Scan for the cell matching the given text and deliver its [X, Y] coordinate at center. 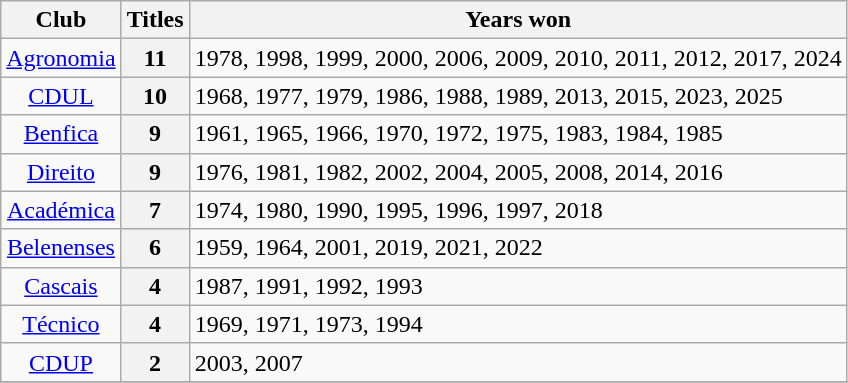
1976, 1981, 1982, 2002, 2004, 2005, 2008, 2014, 2016 [518, 172]
Académica [61, 210]
1987, 1991, 1992, 1993 [518, 286]
CDUP [61, 362]
1961, 1965, 1966, 1970, 1972, 1975, 1983, 1984, 1985 [518, 134]
CDUL [61, 96]
Club [61, 20]
6 [155, 248]
Agronomia [61, 58]
Benfica [61, 134]
Titles [155, 20]
1968, 1977, 1979, 1986, 1988, 1989, 2013, 2015, 2023, 2025 [518, 96]
1959, 1964, 2001, 2019, 2021, 2022 [518, 248]
2003, 2007 [518, 362]
7 [155, 210]
Direito [61, 172]
1978, 1998, 1999, 2000, 2006, 2009, 2010, 2011, 2012, 2017, 2024 [518, 58]
Belenenses [61, 248]
10 [155, 96]
Técnico [61, 324]
1969, 1971, 1973, 1994 [518, 324]
1974, 1980, 1990, 1995, 1996, 1997, 2018 [518, 210]
Years won [518, 20]
2 [155, 362]
11 [155, 58]
Cascais [61, 286]
